Identify which cell holds the provided text, then report its (X, Y) central coordinate. 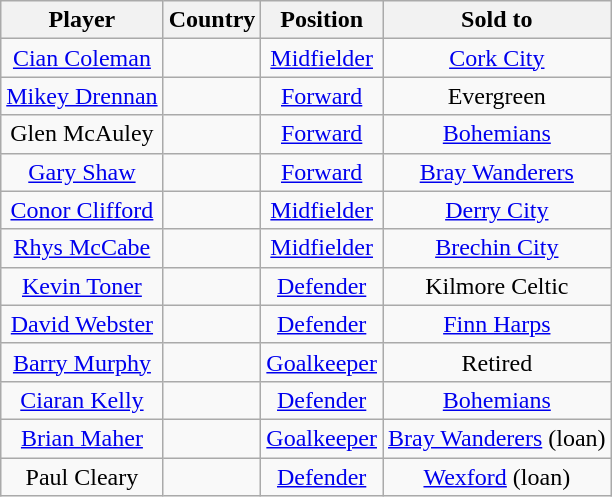
David Webster (82, 324)
Wexford (loan) (496, 477)
Position (322, 20)
Paul Cleary (82, 477)
Conor Clifford (82, 210)
Evergreen (496, 96)
Gary Shaw (82, 172)
Rhys McCabe (82, 248)
Bray Wanderers (496, 172)
Kilmore Celtic (496, 286)
Ciaran Kelly (82, 400)
Country (212, 20)
Player (82, 20)
Mikey Drennan (82, 96)
Derry City (496, 210)
Brechin City (496, 248)
Cian Coleman (82, 58)
Retired (496, 362)
Cork City (496, 58)
Glen McAuley (82, 134)
Sold to (496, 20)
Bray Wanderers (loan) (496, 438)
Barry Murphy (82, 362)
Finn Harps (496, 324)
Brian Maher (82, 438)
Kevin Toner (82, 286)
